Find where the given text appears and provide that cell's center as [x, y] coordinate. 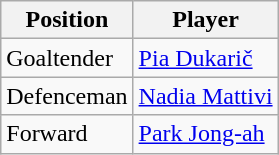
Defenceman [67, 96]
Forward [67, 134]
Player [206, 20]
Pia Dukarič [206, 58]
Position [67, 20]
Goaltender [67, 58]
Park Jong-ah [206, 134]
Nadia Mattivi [206, 96]
